Output the [x, y] coordinate of the center of the cell containing the given text.  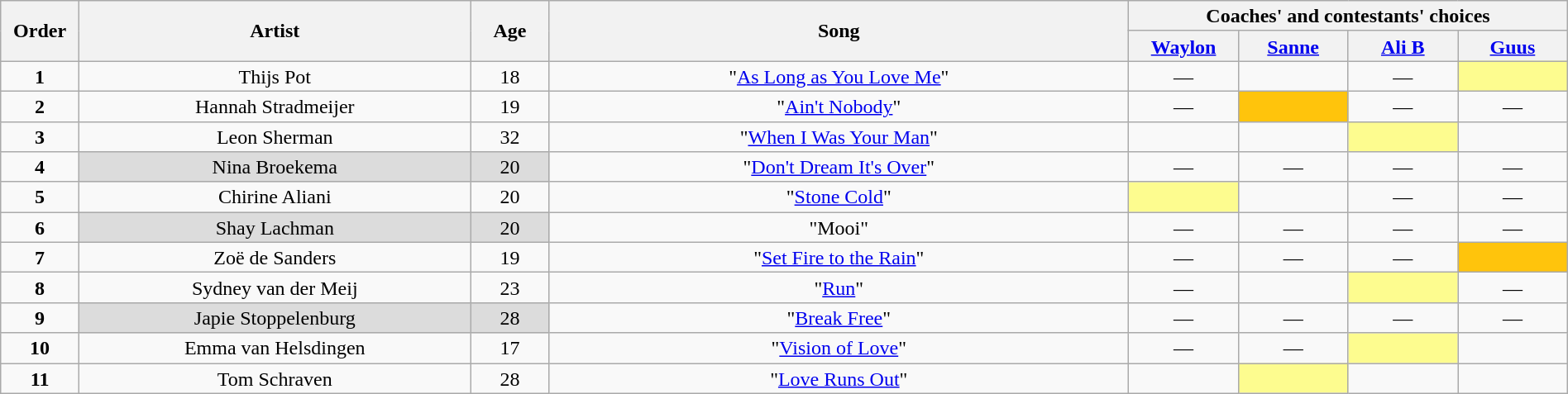
Sanne [1293, 46]
"Stone Cold" [839, 197]
Emma van Helsdingen [275, 349]
"Love Runs Out" [839, 378]
Order [40, 31]
"Break Free" [839, 317]
Coaches' and contestants' choices [1348, 17]
Zoë de Sanders [275, 258]
Ali B [1403, 46]
Song [839, 31]
7 [40, 258]
"Mooi" [839, 228]
Age [509, 31]
4 [40, 167]
17 [509, 349]
2 [40, 106]
"As Long as You Love Me" [839, 76]
"Ain't Nobody" [839, 106]
3 [40, 137]
9 [40, 317]
Guus [1513, 46]
"Run" [839, 287]
8 [40, 287]
32 [509, 137]
"When I Was Your Man" [839, 137]
Shay Lachman [275, 228]
1 [40, 76]
Japie Stoppelenburg [275, 317]
11 [40, 378]
5 [40, 197]
Hannah Stradmeijer [275, 106]
Nina Broekema [275, 167]
10 [40, 349]
18 [509, 76]
Artist [275, 31]
"Don't Dream It's Over" [839, 167]
Waylon [1184, 46]
23 [509, 287]
Leon Sherman [275, 137]
"Vision of Love" [839, 349]
Thijs Pot [275, 76]
"Set Fire to the Rain" [839, 258]
Tom Schraven [275, 378]
Sydney van der Meij [275, 287]
6 [40, 228]
Chirine Aliani [275, 197]
